Output the [x, y] coordinate of the center of the cell containing the given text.  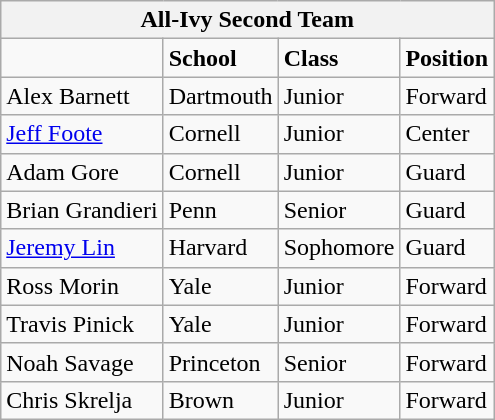
All-Ivy Second Team [248, 20]
Class [339, 58]
Chris Skrelja [82, 400]
Noah Savage [82, 362]
Princeton [220, 362]
Alex Barnett [82, 96]
Sophomore [339, 248]
Dartmouth [220, 96]
Jeff Foote [82, 134]
Ross Morin [82, 286]
Harvard [220, 248]
School [220, 58]
Position [447, 58]
Brian Grandieri [82, 210]
Penn [220, 210]
Brown [220, 400]
Adam Gore [82, 172]
Jeremy Lin [82, 248]
Center [447, 134]
Travis Pinick [82, 324]
